Find where the given text appears and provide that cell's center as [x, y] coordinate. 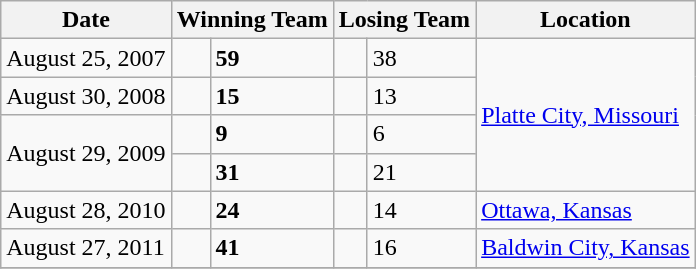
Platte City, Missouri [586, 115]
9 [272, 134]
24 [272, 210]
59 [272, 58]
August 25, 2007 [86, 58]
13 [421, 96]
Date [86, 20]
August 30, 2008 [86, 96]
Location [586, 20]
21 [421, 172]
August 28, 2010 [86, 210]
August 27, 2011 [86, 248]
August 29, 2009 [86, 153]
15 [272, 96]
14 [421, 210]
Ottawa, Kansas [586, 210]
31 [272, 172]
38 [421, 58]
16 [421, 248]
Baldwin City, Kansas [586, 248]
Losing Team [404, 20]
6 [421, 134]
Winning Team [252, 20]
41 [272, 248]
